Return the [x, y] coordinate for the center point of the cell that contains the specified text.  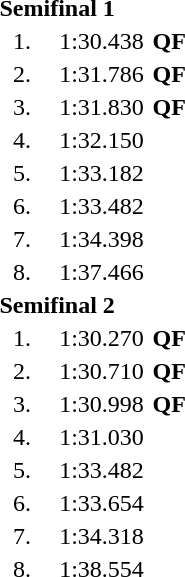
1:31.030 [102, 437]
1:31.786 [102, 74]
1:34.398 [102, 239]
1:33.654 [102, 503]
1:30.270 [102, 338]
1:30.998 [102, 404]
1:30.438 [102, 41]
1:33.182 [102, 173]
1:34.318 [102, 536]
1:32.150 [102, 140]
1:37.466 [102, 272]
1:31.830 [102, 107]
1:30.710 [102, 371]
